Find where the given text appears and provide that cell's center as [x, y] coordinate. 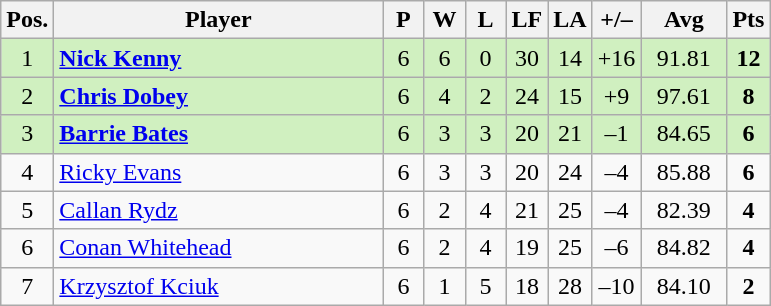
0 [486, 58]
W [444, 20]
30 [527, 58]
Chris Dobey [218, 96]
Ricky Evans [218, 172]
84.82 [684, 248]
Barrie Bates [218, 134]
19 [527, 248]
97.61 [684, 96]
8 [748, 96]
14 [570, 58]
Callan Rydz [218, 210]
15 [570, 96]
+16 [616, 58]
84.65 [684, 134]
84.10 [684, 286]
91.81 [684, 58]
85.88 [684, 172]
28 [570, 286]
–6 [616, 248]
P [404, 20]
+9 [616, 96]
–10 [616, 286]
Pos. [28, 20]
Nick Kenny [218, 58]
Krzysztof Kciuk [218, 286]
7 [28, 286]
Avg [684, 20]
Pts [748, 20]
Conan Whitehead [218, 248]
18 [527, 286]
12 [748, 58]
LA [570, 20]
–1 [616, 134]
Player [218, 20]
+/– [616, 20]
L [486, 20]
LF [527, 20]
82.39 [684, 210]
